Detect which cell encompasses the target text, then output its (X, Y) center coordinate. 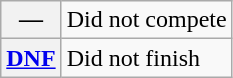
Did not finish (146, 58)
— (31, 20)
Did not compete (146, 20)
DNF (31, 58)
